Return the [X, Y] coordinate for the center point of the cell that contains the specified text.  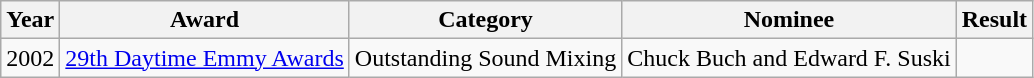
2002 [30, 58]
Award [205, 20]
Chuck Buch and Edward F. Suski [789, 58]
Category [485, 20]
Result [994, 20]
29th Daytime Emmy Awards [205, 58]
Nominee [789, 20]
Outstanding Sound Mixing [485, 58]
Year [30, 20]
